Return [x, y] of the center of cell containing provided text 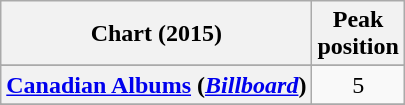
Canadian Albums (Billboard) [156, 85]
Chart (2015) [156, 34]
Peakposition [358, 34]
5 [358, 85]
